From the cell containing the given text, extract its center point as [x, y] coordinate. 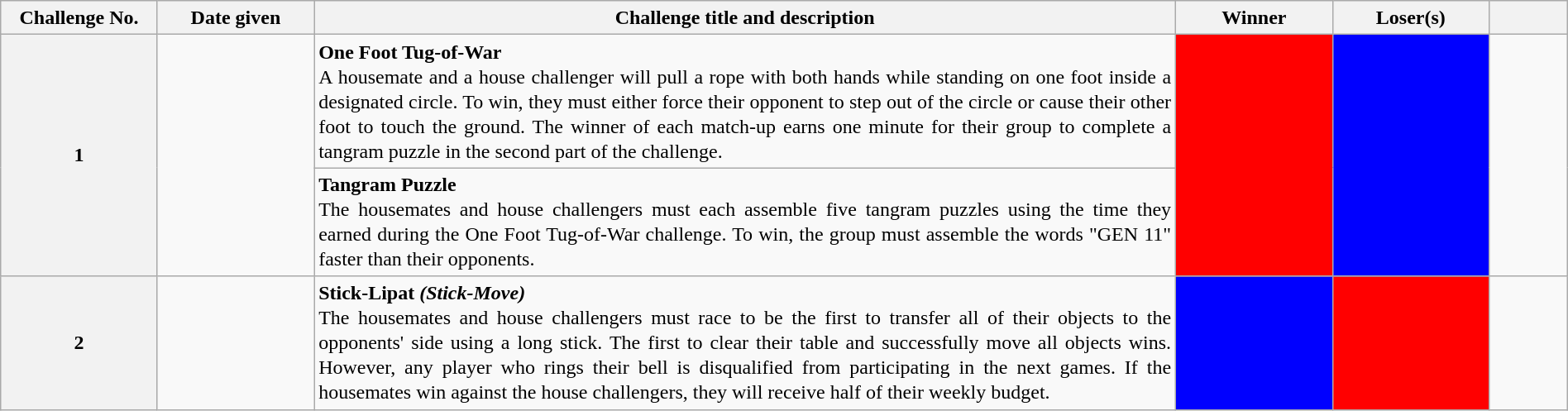
Challenge title and description [745, 18]
Challenge No. [79, 18]
Date given [235, 18]
Winner [1254, 18]
Loser(s) [1411, 18]
2 [79, 342]
1 [79, 155]
